Scan for the cell matching the given text and deliver its (x, y) coordinate at center. 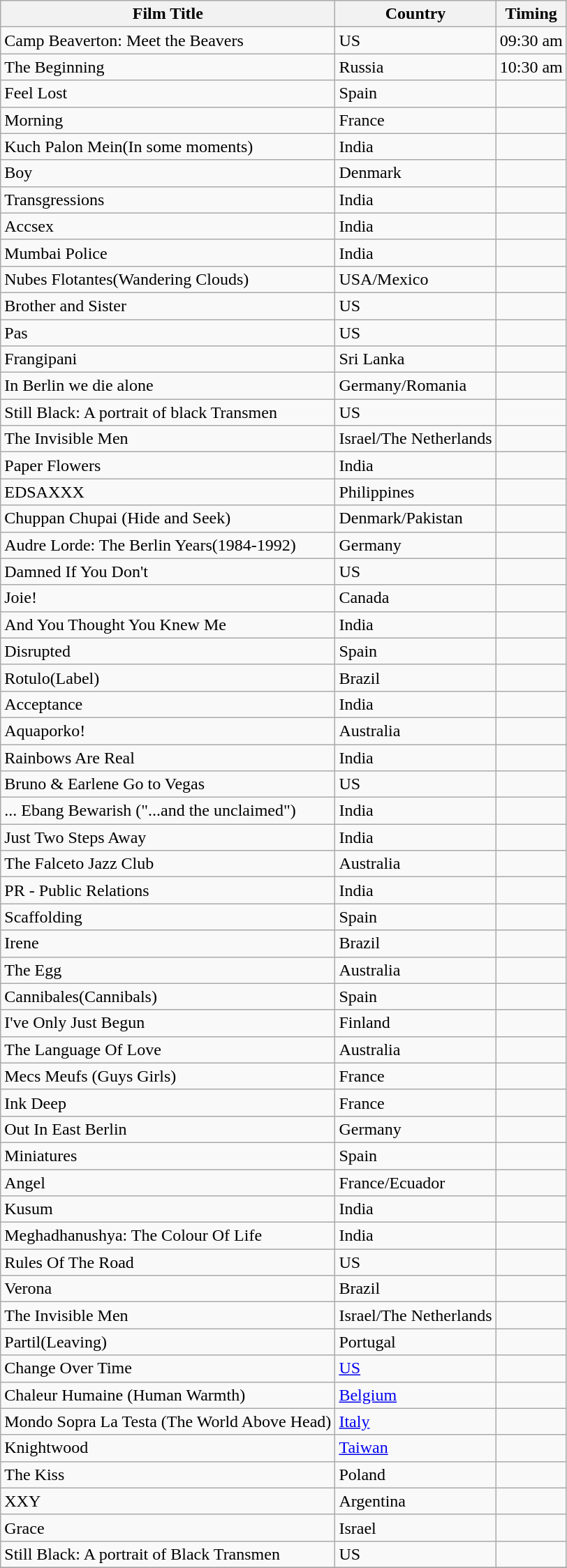
XXY (168, 1501)
Mecs Meufs (Guys Girls) (168, 1076)
Nubes Flotantes(Wandering Clouds) (168, 279)
Aquaporko! (168, 731)
Knightwood (168, 1448)
Camp Beaverton: Meet the Beavers (168, 40)
Mumbai Police (168, 253)
Partil(Leaving) (168, 1342)
The Falceto Jazz Club (168, 864)
Country (415, 14)
France/Ecuador (415, 1183)
Accsex (168, 226)
The Egg (168, 970)
Out In East Berlin (168, 1129)
The Language Of Love (168, 1050)
Transgressions (168, 200)
Bruno & Earlene Go to Vegas (168, 784)
USA/Mexico (415, 279)
Mondo Sopra La Testa (The World Above Head) (168, 1421)
Sri Lanka (415, 359)
Rotulo(Label) (168, 678)
Meghadhanushya: The Colour Of Life (168, 1236)
And You Thought You Knew Me (168, 625)
Portugal (415, 1342)
Angel (168, 1183)
Miniatures (168, 1156)
Rainbows Are Real (168, 757)
Frangipani (168, 359)
Damned If You Don't (168, 572)
Ink Deep (168, 1103)
Irene (168, 943)
Rules Of The Road (168, 1262)
Paper Flowers (168, 465)
Denmark/Pakistan (415, 518)
Brother and Sister (168, 306)
Joie! (168, 598)
Russia (415, 67)
EDSAXXX (168, 492)
Belgium (415, 1395)
PR - Public Relations (168, 890)
Israel (415, 1528)
Cannibales(Cannibals) (168, 996)
Just Two Steps Away (168, 837)
10:30 am (531, 67)
Kusum (168, 1209)
Acceptance (168, 704)
Boy (168, 173)
Taiwan (415, 1448)
Kuch Palon Mein(In some moments) (168, 147)
Pas (168, 333)
Feel Lost (168, 94)
Still Black: A portrait of Black Transmen (168, 1554)
Canada (415, 598)
Morning (168, 120)
Argentina (415, 1501)
Italy (415, 1421)
Poland (415, 1474)
Still Black: A portrait of black Transmen (168, 412)
The Kiss (168, 1474)
Scaffolding (168, 917)
... Ebang Bewarish ("...and the unclaimed") (168, 811)
Audre Lorde: The Berlin Years(1984-1992) (168, 545)
Finland (415, 1023)
In Berlin we die alone (168, 386)
Chuppan Chupai (Hide and Seek) (168, 518)
Germany/Romania (415, 386)
I've Only Just Begun (168, 1023)
Change Over Time (168, 1368)
09:30 am (531, 40)
Philippines (415, 492)
Disrupted (168, 651)
Denmark (415, 173)
Chaleur Humaine (Human Warmth) (168, 1395)
Film Title (168, 14)
Timing (531, 14)
Verona (168, 1289)
Grace (168, 1528)
The Beginning (168, 67)
